From the cell containing the given text, extract its center point as (X, Y) coordinate. 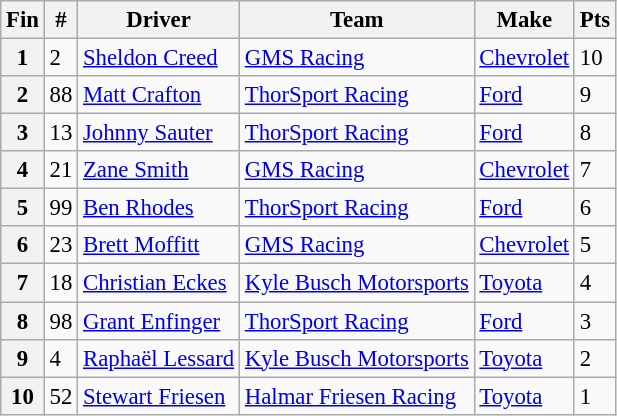
23 (60, 245)
# (60, 20)
Grant Enfinger (159, 321)
Pts (594, 20)
21 (60, 170)
99 (60, 208)
Make (524, 20)
Stewart Friesen (159, 396)
Driver (159, 20)
Zane Smith (159, 170)
Raphaël Lessard (159, 358)
Johnny Sauter (159, 133)
13 (60, 133)
Fin (23, 20)
Christian Eckes (159, 283)
Ben Rhodes (159, 208)
Halmar Friesen Racing (356, 396)
Brett Moffitt (159, 245)
52 (60, 396)
98 (60, 321)
Sheldon Creed (159, 58)
88 (60, 95)
18 (60, 283)
Team (356, 20)
Matt Crafton (159, 95)
